Output the [X, Y] coordinate of the center of the cell containing the given text.  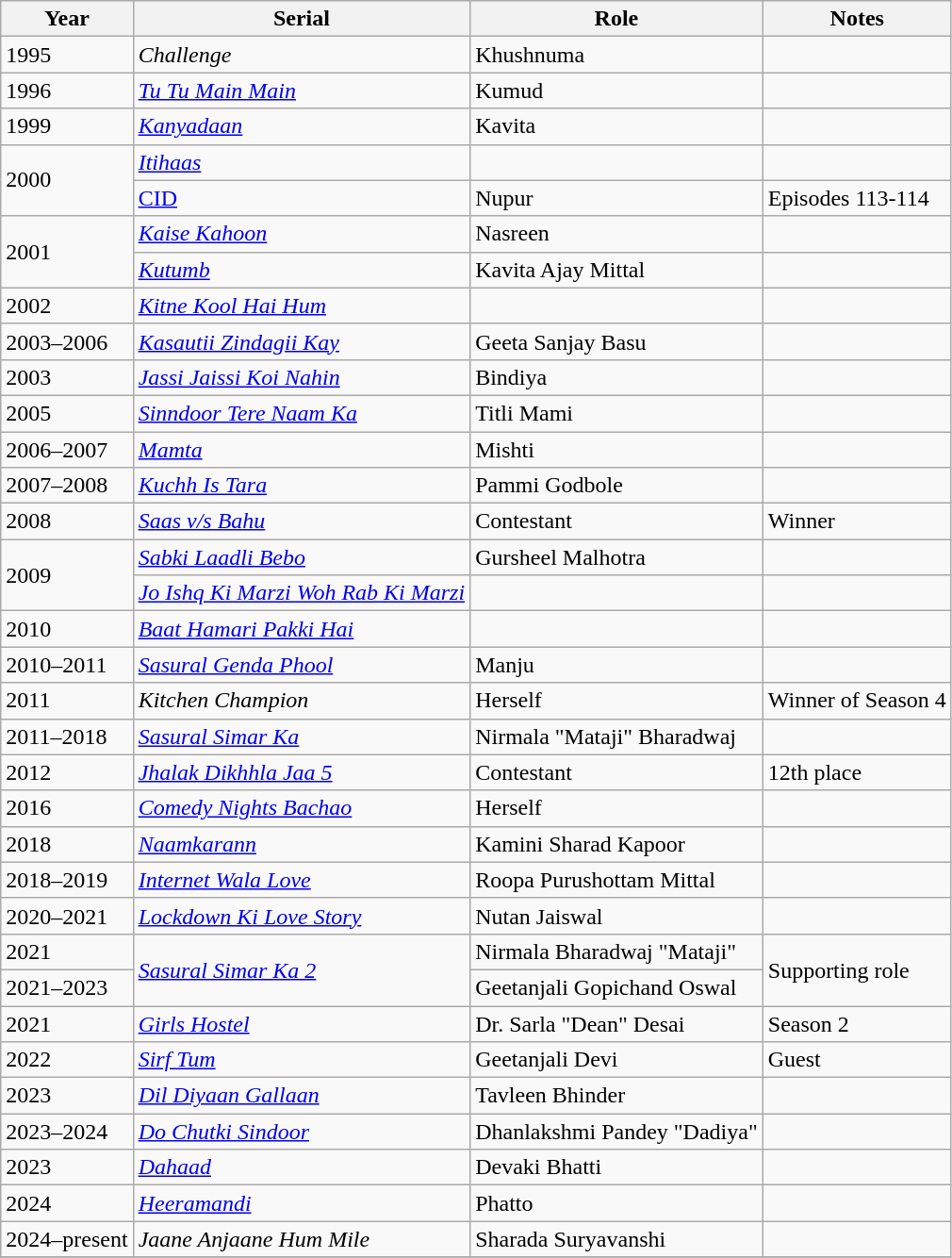
Nutan Jaiswal [616, 916]
Kanyadaan [302, 126]
2003–2006 [67, 341]
2007–2008 [67, 486]
2001 [67, 252]
Winner of Season 4 [857, 701]
Bindiya [616, 377]
Role [616, 19]
Devaki Bhatti [616, 1167]
Girls Hostel [302, 1023]
Serial [302, 19]
2022 [67, 1060]
Nirmala "Mataji" Bharadwaj [616, 737]
Sirf Tum [302, 1060]
Manju [616, 665]
Jaane Anjaane Hum Mile [302, 1239]
Geetanjali Gopichand Oswal [616, 987]
2018–2019 [67, 880]
Nasreen [616, 234]
12th place [857, 772]
2005 [67, 413]
Internet Wala Love [302, 880]
Mishti [616, 450]
2011 [67, 701]
Do Chutki Sindoor [302, 1132]
Titli Mami [616, 413]
2024–present [67, 1239]
Kutumb [302, 270]
Supporting role [857, 969]
Notes [857, 19]
Episodes 113-114 [857, 198]
Pammi Godbole [616, 486]
Sasural Simar Ka 2 [302, 969]
Itihaas [302, 162]
Dahaad [302, 1167]
Sabki Laadli Bebo [302, 557]
Kaise Kahoon [302, 234]
Roopa Purushottam Mittal [616, 880]
Naamkarann [302, 844]
Dil Diyaan Gallaan [302, 1096]
2021–2023 [67, 987]
Geeta Sanjay Basu [616, 341]
2009 [67, 575]
Tavleen Bhinder [616, 1096]
Challenge [302, 55]
Season 2 [857, 1023]
2003 [67, 377]
Jo Ishq Ki Marzi Woh Rab Ki Marzi [302, 593]
Dr. Sarla "Dean" Desai [616, 1023]
2020–2021 [67, 916]
Jassi Jaissi Koi Nahin [302, 377]
2024 [67, 1203]
Kamini Sharad Kapoor [616, 844]
Nirmala Bharadwaj "Mataji" [616, 952]
Baat Hamari Pakki Hai [302, 629]
Kasautii Zindagii Kay [302, 341]
2000 [67, 180]
1995 [67, 55]
Khushnuma [616, 55]
Kitchen Champion [302, 701]
2010–2011 [67, 665]
Geetanjali Devi [616, 1060]
2006–2007 [67, 450]
Phatto [616, 1203]
CID [302, 198]
1999 [67, 126]
Winner [857, 521]
Dhanlakshmi Pandey "Dadiya" [616, 1132]
Mamta [302, 450]
Heeramandi [302, 1203]
Year [67, 19]
2012 [67, 772]
2023–2024 [67, 1132]
Sasural Simar Ka [302, 737]
Jhalak Dikhhla Jaa 5 [302, 772]
Kavita [616, 126]
Kuchh Is Tara [302, 486]
Gursheel Malhotra [616, 557]
Nupur [616, 198]
Saas v/s Bahu [302, 521]
2010 [67, 629]
2008 [67, 521]
Sasural Genda Phool [302, 665]
Kumud [616, 91]
1996 [67, 91]
Guest [857, 1060]
Sharada Suryavanshi [616, 1239]
Sinndoor Tere Naam Ka [302, 413]
Comedy Nights Bachao [302, 808]
2011–2018 [67, 737]
2002 [67, 306]
Lockdown Ki Love Story [302, 916]
Kitne Kool Hai Hum [302, 306]
Kavita Ajay Mittal [616, 270]
2016 [67, 808]
2018 [67, 844]
Tu Tu Main Main [302, 91]
